Locate the cell with the specified text and output its (x, y) center coordinate. 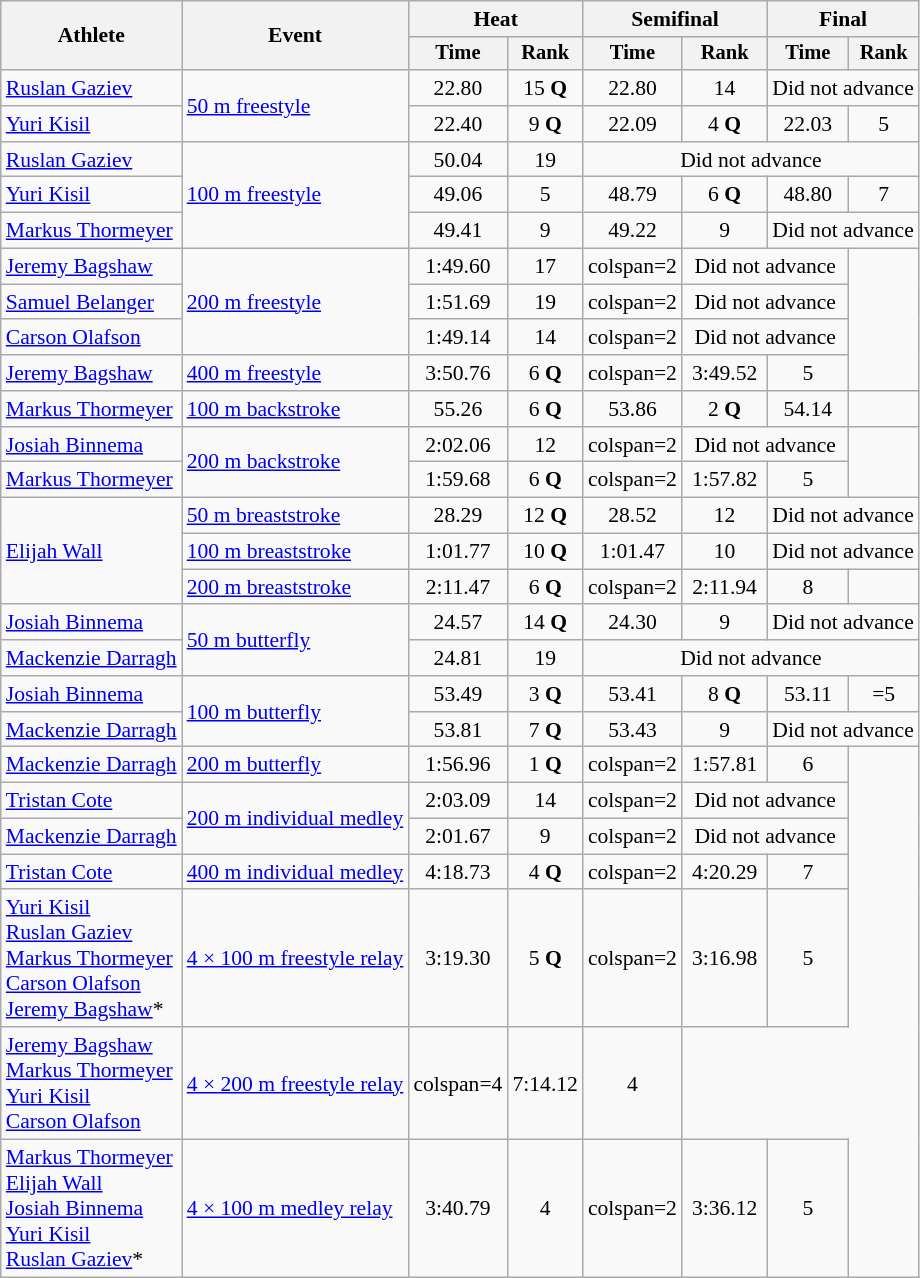
2:01.67 (458, 837)
49.22 (632, 231)
200 m individual medley (296, 818)
100 m breaststroke (296, 552)
10 Q (544, 552)
49.06 (458, 195)
50 m breaststroke (296, 516)
1:01.47 (632, 552)
3:19.30 (458, 959)
1:57.82 (724, 480)
400 m individual medley (296, 872)
1:49.60 (458, 267)
Athlete (92, 36)
1:56.96 (458, 765)
15 Q (544, 88)
3:16.98 (724, 959)
Samuel Belanger (92, 302)
1 Q (544, 765)
8 Q (724, 694)
48.80 (808, 195)
1:59.68 (458, 480)
22.40 (458, 124)
28.52 (632, 516)
7:14.12 (544, 1083)
53.49 (458, 694)
50 m freestyle (296, 106)
Markus ThormeyerElijah WallJosiah BinnemaYuri KisilRuslan Gaziev* (92, 1209)
100 m freestyle (296, 196)
3:36.12 (724, 1209)
24.81 (458, 658)
200 m backstroke (296, 462)
10 (724, 552)
53.11 (808, 694)
colspan=4 (458, 1083)
8 (808, 587)
=5 (883, 694)
Event (296, 36)
2:11.47 (458, 587)
22.09 (632, 124)
50.04 (458, 160)
Final (843, 19)
100 m butterfly (296, 712)
1:01.77 (458, 552)
49.41 (458, 231)
4 × 100 m freestyle relay (296, 959)
48.79 (632, 195)
5 Q (544, 959)
53.43 (632, 730)
4 × 200 m freestyle relay (296, 1083)
4:18.73 (458, 872)
1:57.81 (724, 765)
Yuri KisilRuslan GazievMarkus ThormeyerCarson OlafsonJeremy Bagshaw* (92, 959)
Jeremy BagshawMarkus ThormeyerYuri KisilCarson Olafson (92, 1083)
55.26 (458, 409)
50 m butterfly (296, 640)
24.30 (632, 623)
1:51.69 (458, 302)
4 × 100 m medley relay (296, 1209)
4:20.29 (724, 872)
24.57 (458, 623)
200 m freestyle (296, 302)
1:49.14 (458, 338)
2:02.06 (458, 445)
22.03 (808, 124)
53.41 (632, 694)
3 Q (544, 694)
Heat (496, 19)
17 (544, 267)
200 m breaststroke (296, 587)
2:11.94 (724, 587)
53.81 (458, 730)
Semifinal (675, 19)
200 m butterfly (296, 765)
3:49.52 (724, 373)
Elijah Wall (92, 552)
3:50.76 (458, 373)
7 Q (544, 730)
9 Q (544, 124)
12 Q (544, 516)
6 (808, 765)
14 Q (544, 623)
28.29 (458, 516)
400 m freestyle (296, 373)
2 Q (724, 409)
100 m backstroke (296, 409)
3:40.79 (458, 1209)
Carson Olafson (92, 338)
54.14 (808, 409)
2:03.09 (458, 801)
53.86 (632, 409)
